Search for the cell housing the specified text and yield its (X, Y) center coordinate. 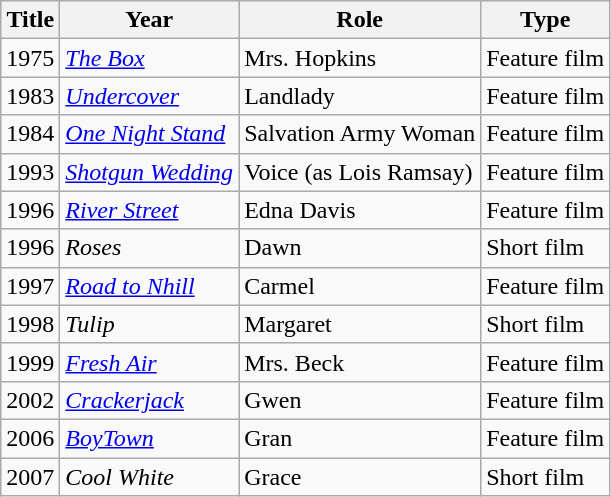
Mrs. Hopkins (360, 58)
Grace (360, 477)
Role (360, 20)
The Box (150, 58)
Crackerjack (150, 400)
River Street (150, 210)
1984 (30, 134)
1983 (30, 96)
1999 (30, 362)
Dawn (360, 248)
Gwen (360, 400)
BoyTown (150, 438)
Shotgun Wedding (150, 172)
2002 (30, 400)
2007 (30, 477)
Voice (as Lois Ramsay) (360, 172)
2006 (30, 438)
Fresh Air (150, 362)
Margaret (360, 324)
Tulip (150, 324)
Mrs. Beck (360, 362)
Edna Davis (360, 210)
Carmel (360, 286)
Title (30, 20)
Year (150, 20)
One Night Stand (150, 134)
1998 (30, 324)
Salvation Army Woman (360, 134)
1975 (30, 58)
Cool White (150, 477)
Road to Nhill (150, 286)
Landlady (360, 96)
Type (546, 20)
Roses (150, 248)
Gran (360, 438)
Undercover (150, 96)
1993 (30, 172)
1997 (30, 286)
